Return the [X, Y] coordinate for the center point of the cell that contains the specified text.  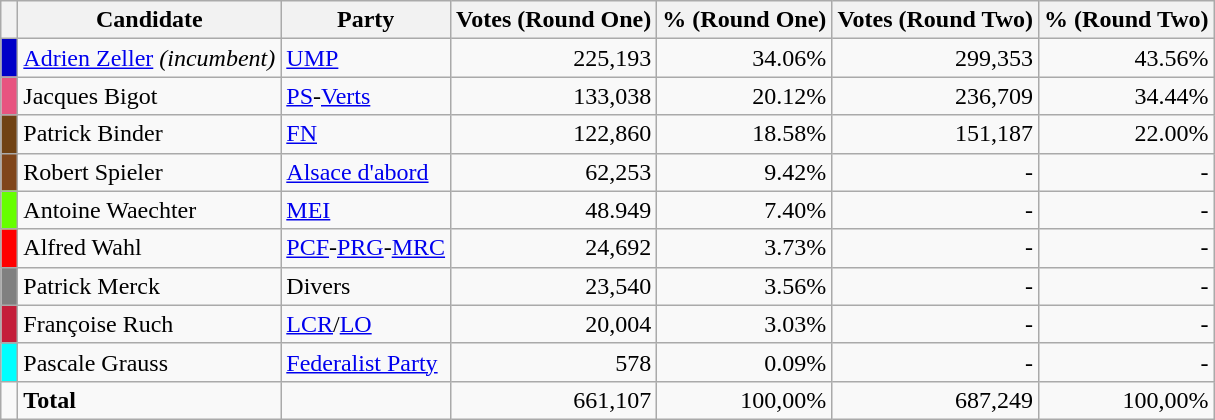
Pascale Grauss [150, 362]
MEI [366, 210]
43.56% [1127, 58]
48.949 [554, 210]
Federalist Party [366, 362]
34.06% [744, 58]
Patrick Merck [150, 286]
7.40% [744, 210]
UMP [366, 58]
Alfred Wahl [150, 248]
299,353 [936, 58]
Votes (Round One) [554, 20]
3.03% [744, 324]
225,193 [554, 58]
LCR/LO [366, 324]
661,107 [554, 400]
Divers [366, 286]
20.12% [744, 96]
Votes (Round Two) [936, 20]
3.56% [744, 286]
Adrien Zeller (incumbent) [150, 58]
578 [554, 362]
Patrick Binder [150, 134]
22.00% [1127, 134]
9.42% [744, 172]
23,540 [554, 286]
% (Round Two) [1127, 20]
122,860 [554, 134]
Total [150, 400]
24,692 [554, 248]
Jacques Bigot [150, 96]
18.58% [744, 134]
20,004 [554, 324]
Candidate [150, 20]
62,253 [554, 172]
133,038 [554, 96]
% (Round One) [744, 20]
Alsace d'abord [366, 172]
151,187 [936, 134]
0.09% [744, 362]
236,709 [936, 96]
Françoise Ruch [150, 324]
PS-Verts [366, 96]
Antoine Waechter [150, 210]
3.73% [744, 248]
34.44% [1127, 96]
FN [366, 134]
Robert Spieler [150, 172]
687,249 [936, 400]
Party [366, 20]
PCF-PRG-MRC [366, 248]
